Scan for the cell matching the given text and deliver its (x, y) coordinate at center. 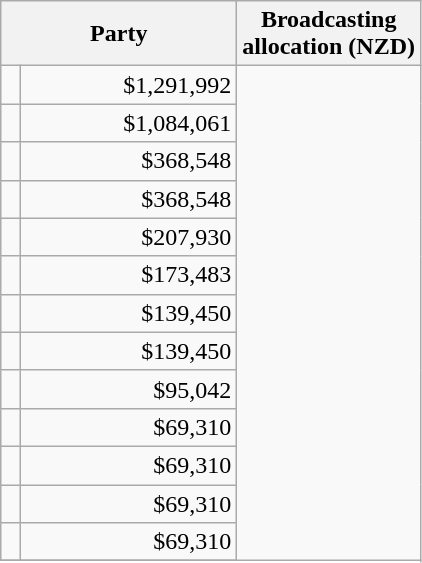
$207,930 (129, 237)
Broadcastingallocation (NZD) (329, 34)
$173,483 (129, 275)
$1,291,992 (129, 85)
$95,042 (129, 389)
Party (119, 34)
$1,084,061 (129, 123)
